Search for the cell housing the specified text and yield its (x, y) center coordinate. 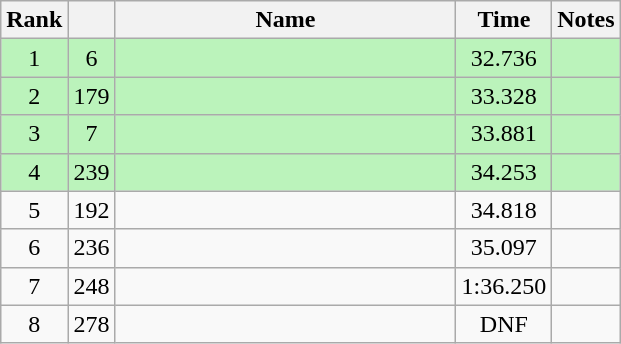
248 (92, 286)
Rank (34, 20)
278 (92, 324)
192 (92, 210)
Notes (586, 20)
1:36.250 (504, 286)
1 (34, 58)
35.097 (504, 248)
34.253 (504, 172)
3 (34, 134)
239 (92, 172)
8 (34, 324)
DNF (504, 324)
33.328 (504, 96)
Time (504, 20)
236 (92, 248)
179 (92, 96)
32.736 (504, 58)
5 (34, 210)
2 (34, 96)
34.818 (504, 210)
4 (34, 172)
Name (286, 20)
33.881 (504, 134)
